Locate the cell with the specified text and output its [X, Y] center coordinate. 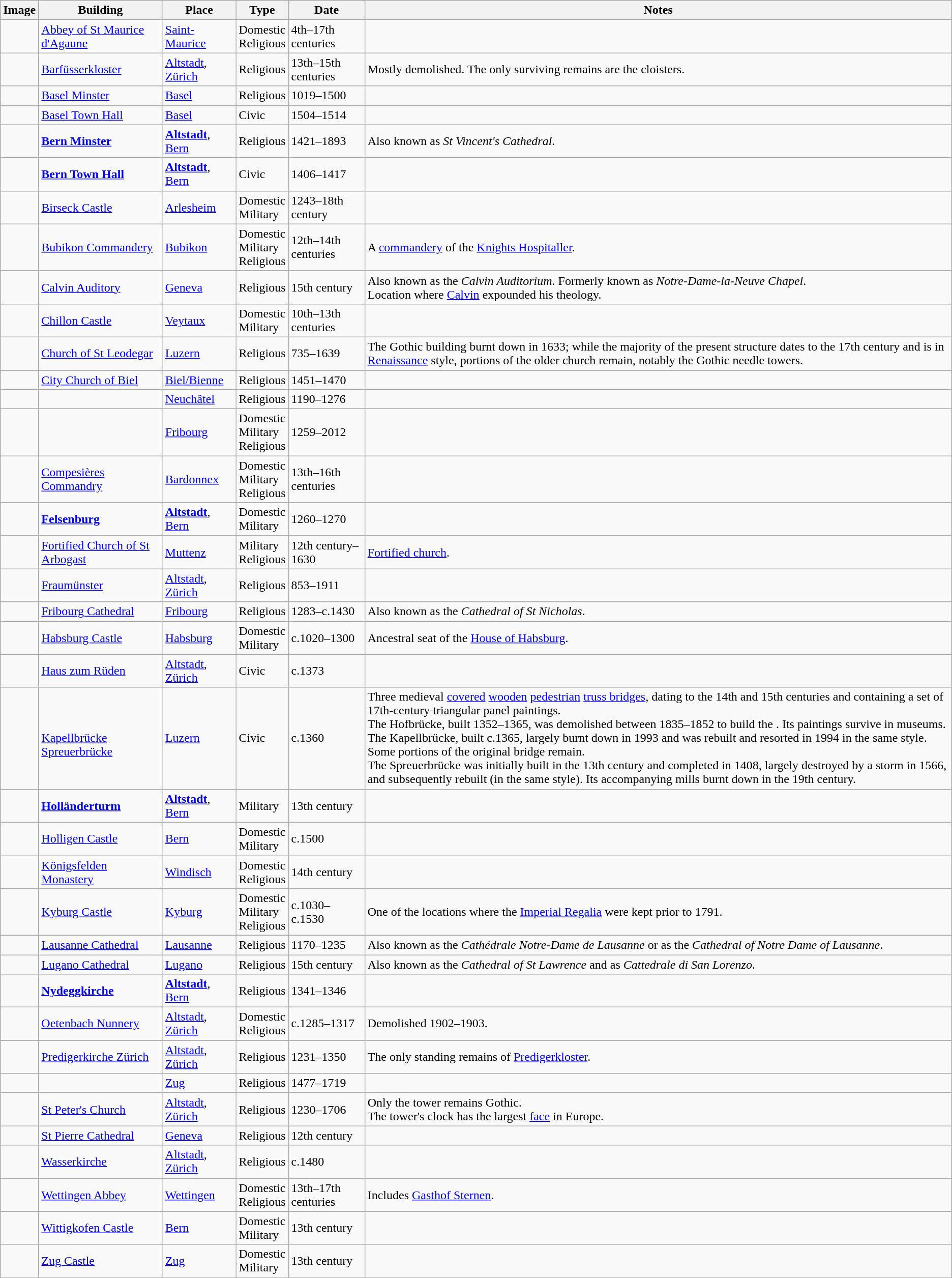
13th–15th centuries [326, 69]
Arlesheim [199, 208]
1406–1417 [326, 174]
Basel Town Hall [101, 115]
Saint-Maurice [199, 37]
4th–17th centuries [326, 37]
c.1480 [326, 1162]
City Church of Biel [101, 380]
Building [101, 10]
Holligen Castle [101, 838]
St Peter's Church [101, 1109]
Muttenz [199, 553]
1243–18th century [326, 208]
Biel/Bienne [199, 380]
Kyburg [199, 912]
One of the locations where the Imperial Regalia were kept prior to 1791. [658, 912]
Habsburg Castle [101, 638]
1283–c.1430 [326, 612]
1260–1270 [326, 519]
Demolished 1902–1903. [658, 1024]
Veytaux [199, 321]
Place [199, 10]
13th–16th centuries [326, 479]
Chillon Castle [101, 321]
Habsburg [199, 638]
735–1639 [326, 353]
Zug Castle [101, 1261]
Predigerkirche Zürich [101, 1057]
Wettingen [199, 1195]
Church of St Leodegar [101, 353]
Fortified Church of St Arbogast [101, 553]
Holländerturm [101, 806]
1170–1235 [326, 945]
c.1360 [326, 738]
1231–1350 [326, 1057]
Wittigkofen Castle [101, 1228]
1504–1514 [326, 115]
1341–1346 [326, 991]
Neuchâtel [199, 399]
Fribourg Cathedral [101, 612]
Also known as the Cathedral of St Nicholas. [658, 612]
A commandery of the Knights Hospitaller. [658, 247]
Birseck Castle [101, 208]
Fortified church. [658, 553]
Also known as the Calvin Auditorium. Formerly known as Notre-Dame-la-Neuve Chapel.Location where Calvin expounded his theology. [658, 287]
Also known as the Cathedral of St Lawrence and as Cattedrale di San Lorenzo. [658, 964]
Calvin Auditory [101, 287]
Includes Gasthof Sternen. [658, 1195]
Mostly demolished. The only surviving remains are the cloisters. [658, 69]
St Pierre Cathedral [101, 1136]
Type [262, 10]
Nydeggkirche [101, 991]
Bardonnex [199, 479]
Felsenburg [101, 519]
Lugano Cathedral [101, 964]
Königsfelden Monastery [101, 872]
Lausanne [199, 945]
Notes [658, 10]
Only the tower remains Gothic.The tower's clock has the largest face in Europe. [658, 1109]
Haus zum Rüden [101, 671]
14th century [326, 872]
c.1020–1300 [326, 638]
Bern Town Hall [101, 174]
Lausanne Cathedral [101, 945]
1190–1276 [326, 399]
c.1373 [326, 671]
1259–2012 [326, 432]
Wasserkirche [101, 1162]
10th–13th centuries [326, 321]
Barfüsserkloster [101, 69]
Wettingen Abbey [101, 1195]
Compesières Commandry [101, 479]
Bern Minster [101, 141]
KapellbrückeSpreuerbrücke [101, 738]
The only standing remains of Predigerkloster. [658, 1057]
Date [326, 10]
Kyburg Castle [101, 912]
1477–1719 [326, 1083]
Image [19, 10]
Windisch [199, 872]
1019–1500 [326, 96]
1421–1893 [326, 141]
Basel Minster [101, 96]
853–1911 [326, 585]
12th century–1630 [326, 553]
Abbey of St Maurice d'Agaune [101, 37]
12th century [326, 1136]
Oetenbach Nunnery [101, 1024]
Lugano [199, 964]
1451–1470 [326, 380]
1230–1706 [326, 1109]
12th–14th centuries [326, 247]
Bubikon Commandery [101, 247]
Fraumünster [101, 585]
Ancestral seat of the House of Habsburg. [658, 638]
Military [262, 806]
Bubikon [199, 247]
c.1030–c.1530 [326, 912]
13th–17th centuries [326, 1195]
c.1500 [326, 838]
MilitaryReligious [262, 553]
Also known as the Cathédrale Notre-Dame de Lausanne or as the Cathedral of Notre Dame of Lausanne. [658, 945]
Also known as St Vincent's Cathedral. [658, 141]
c.1285–1317 [326, 1024]
